Output the [X, Y] coordinate of the center of the cell containing the given text.  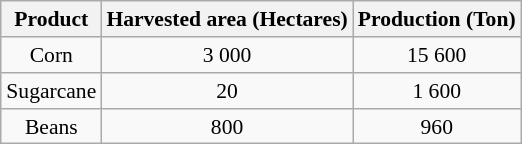
Harvested area (Hectares) [226, 19]
Production (Ton) [437, 19]
Product [51, 19]
800 [226, 126]
20 [226, 91]
960 [437, 126]
3 000 [226, 55]
Beans [51, 126]
1 600 [437, 91]
Sugarcane [51, 91]
Corn [51, 55]
15 600 [437, 55]
